Return the [X, Y] coordinate for the center point of the cell that contains the specified text.  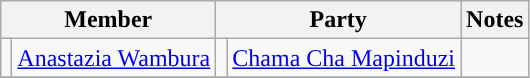
Member [108, 20]
Notes [495, 20]
Chama Cha Mapinduzi [344, 58]
Anastazia Wambura [114, 58]
Party [338, 20]
